Return the (X, Y) coordinate for the center point of the cell that contains the specified text.  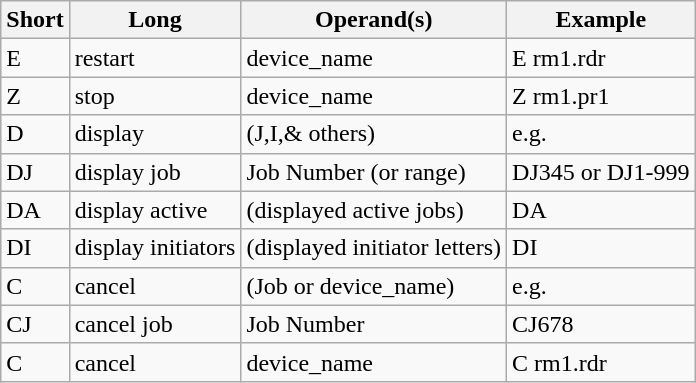
Operand(s) (374, 20)
Long (155, 20)
DJ345 or DJ1-999 (601, 172)
display active (155, 210)
Z (35, 96)
D (35, 134)
display initiators (155, 248)
display job (155, 172)
Job Number (or range) (374, 172)
(Job or device_name) (374, 286)
cancel job (155, 324)
display (155, 134)
E rm1.rdr (601, 58)
stop (155, 96)
Job Number (374, 324)
E (35, 58)
C rm1.rdr (601, 362)
Example (601, 20)
Z rm1.pr1 (601, 96)
(displayed active jobs) (374, 210)
CJ (35, 324)
(displayed initiator letters) (374, 248)
restart (155, 58)
(J,I,& others) (374, 134)
DJ (35, 172)
CJ678 (601, 324)
Short (35, 20)
